Extract the [X, Y] coordinate from the center of the cell holding the provided text.  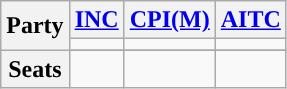
INC [96, 20]
CPI(M) [170, 20]
Party [35, 26]
AITC [250, 20]
Seats [35, 69]
